Extract the (X, Y) coordinate from the center of the cell holding the provided text.  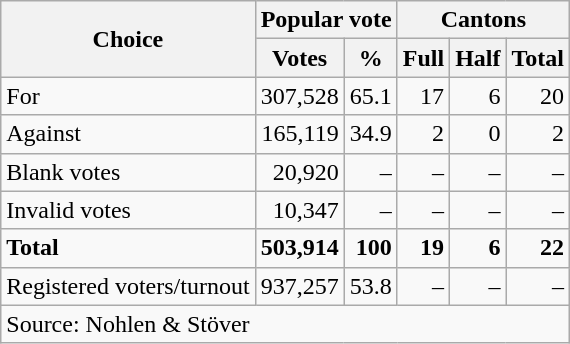
For (128, 96)
503,914 (300, 248)
Against (128, 134)
Cantons (483, 20)
Registered voters/turnout (128, 286)
Choice (128, 39)
53.8 (370, 286)
22 (538, 248)
165,119 (300, 134)
34.9 (370, 134)
10,347 (300, 210)
17 (423, 96)
% (370, 58)
Half (478, 58)
20 (538, 96)
20,920 (300, 172)
Full (423, 58)
Popular vote (326, 20)
Votes (300, 58)
0 (478, 134)
65.1 (370, 96)
100 (370, 248)
307,528 (300, 96)
Source: Nohlen & Stöver (286, 324)
Blank votes (128, 172)
Invalid votes (128, 210)
19 (423, 248)
937,257 (300, 286)
